Scan for the cell matching the given text and deliver its (x, y) coordinate at center. 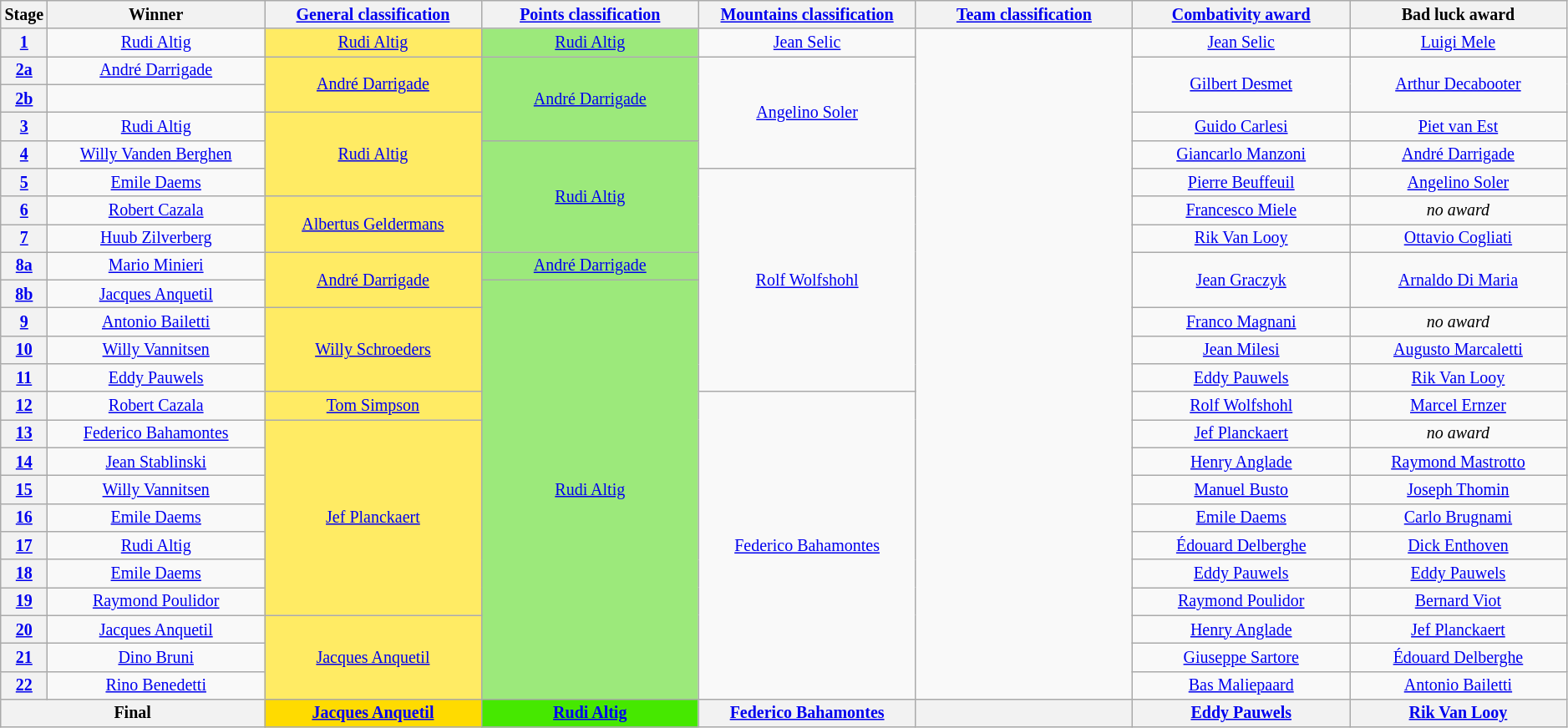
Dino Bruni (156, 658)
Franco Magnani (1241, 322)
Combativity award (1241, 15)
16 (24, 518)
17 (24, 546)
7 (24, 239)
Joseph Thomin (1459, 489)
20 (24, 629)
Manuel Busto (1241, 489)
13 (24, 434)
3 (24, 127)
4 (24, 154)
Mario Minieri (156, 265)
Team classification (1024, 15)
Bas Maliepaard (1241, 685)
15 (24, 489)
Guido Carlesi (1241, 127)
5 (24, 182)
Jean Milesi (1241, 351)
2b (24, 99)
Rino Benedetti (156, 685)
Giuseppe Sartore (1241, 658)
Arthur Decabooter (1459, 85)
11 (24, 377)
12 (24, 406)
Carlo Brugnami (1459, 518)
8a (24, 265)
Huub Zilverberg (156, 239)
Jean Stablinski (156, 463)
21 (24, 658)
Pierre Beuffeuil (1241, 182)
Mountains classification (807, 15)
Arnaldo Di Maria (1459, 281)
Augusto Marcaletti (1459, 351)
Jean Graczyk (1241, 281)
Bernard Viot (1459, 601)
Piet van Est (1459, 127)
Raymond Mastrotto (1459, 463)
Willy Schroeders (373, 350)
Winner (156, 15)
Willy Vanden Berghen (156, 154)
1 (24, 43)
Points classification (590, 15)
Bad luck award (1459, 15)
Luigi Mele (1459, 43)
2a (24, 70)
Giancarlo Manzoni (1241, 154)
18 (24, 573)
Albertus Geldermans (373, 224)
General classification (373, 15)
Stage (24, 15)
22 (24, 685)
Francesco Miele (1241, 210)
Marcel Ernzer (1459, 406)
Dick Enthoven (1459, 546)
Gilbert Desmet (1241, 85)
19 (24, 601)
Final (133, 713)
10 (24, 351)
14 (24, 463)
9 (24, 322)
6 (24, 210)
8b (24, 294)
Tom Simpson (373, 406)
Ottavio Cogliati (1459, 239)
